Return (X, Y) of the center of cell containing provided text 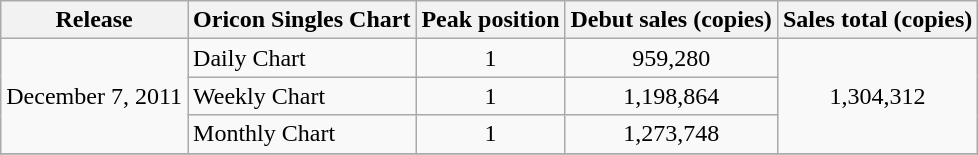
Daily Chart (302, 58)
Peak position (490, 20)
1,198,864 (671, 96)
Weekly Chart (302, 96)
Monthly Chart (302, 134)
1,304,312 (877, 96)
Sales total (copies) (877, 20)
December 7, 2011 (94, 96)
Debut sales (copies) (671, 20)
959,280 (671, 58)
1,273,748 (671, 134)
Oricon Singles Chart (302, 20)
Release (94, 20)
